Pinpoint the cell where the given text exists, returning its [x, y] midpoint coordinate. 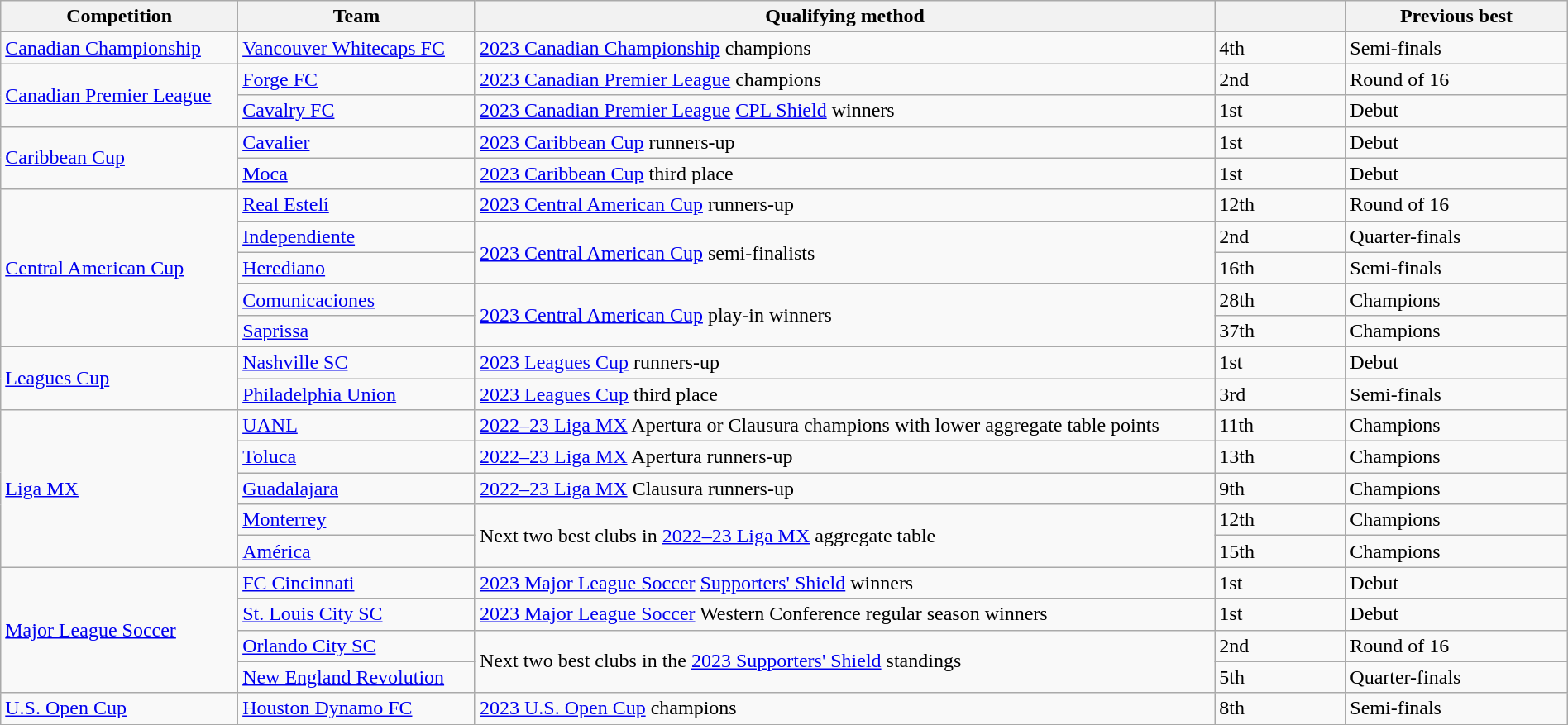
2023 Caribbean Cup runners-up [844, 142]
Comunicaciones [357, 299]
Liga MX [119, 489]
2023 Caribbean Cup third place [844, 174]
Team [357, 17]
Orlando City SC [357, 646]
Herediano [357, 268]
11th [1280, 426]
Monterrey [357, 520]
Moca [357, 174]
América [357, 551]
Leagues Cup [119, 378]
FC Cincinnati [357, 583]
16th [1280, 268]
13th [1280, 457]
Central American Cup [119, 268]
U.S. Open Cup [119, 708]
Philadelphia Union [357, 394]
Cavalier [357, 142]
28th [1280, 299]
St. Louis City SC [357, 614]
Vancouver Whitecaps FC [357, 48]
2023 Central American Cup runners-up [844, 205]
2022–23 Liga MX Apertura runners-up [844, 457]
Houston Dynamo FC [357, 708]
5th [1280, 677]
Toluca [357, 457]
Saprissa [357, 331]
2023 Leagues Cup runners-up [844, 362]
Cavalry FC [357, 111]
Previous best [1456, 17]
2022–23 Liga MX Apertura or Clausura champions with lower aggregate table points [844, 426]
UANL [357, 426]
Major League Soccer [119, 630]
8th [1280, 708]
2022–23 Liga MX Clausura runners-up [844, 489]
Caribbean Cup [119, 158]
2023 Major League Soccer Western Conference regular season winners [844, 614]
2023 Canadian Premier League champions [844, 79]
4th [1280, 48]
2023 Central American Cup semi-finalists [844, 252]
Next two best clubs in the 2023 Supporters' Shield standings [844, 661]
Canadian Championship [119, 48]
Nashville SC [357, 362]
2023 Canadian Premier League CPL Shield winners [844, 111]
Qualifying method [844, 17]
2023 Canadian Championship champions [844, 48]
3rd [1280, 394]
15th [1280, 551]
37th [1280, 331]
2023 U.S. Open Cup champions [844, 708]
9th [1280, 489]
Forge FC [357, 79]
New England Revolution [357, 677]
Independiente [357, 236]
2023 Major League Soccer Supporters' Shield winners [844, 583]
Competition [119, 17]
2023 Central American Cup play-in winners [844, 315]
Next two best clubs in 2022–23 Liga MX aggregate table [844, 536]
2023 Leagues Cup third place [844, 394]
Guadalajara [357, 489]
Real Estelí [357, 205]
Canadian Premier League [119, 95]
